Return the [X, Y] coordinate for the center point of the cell that contains the specified text.  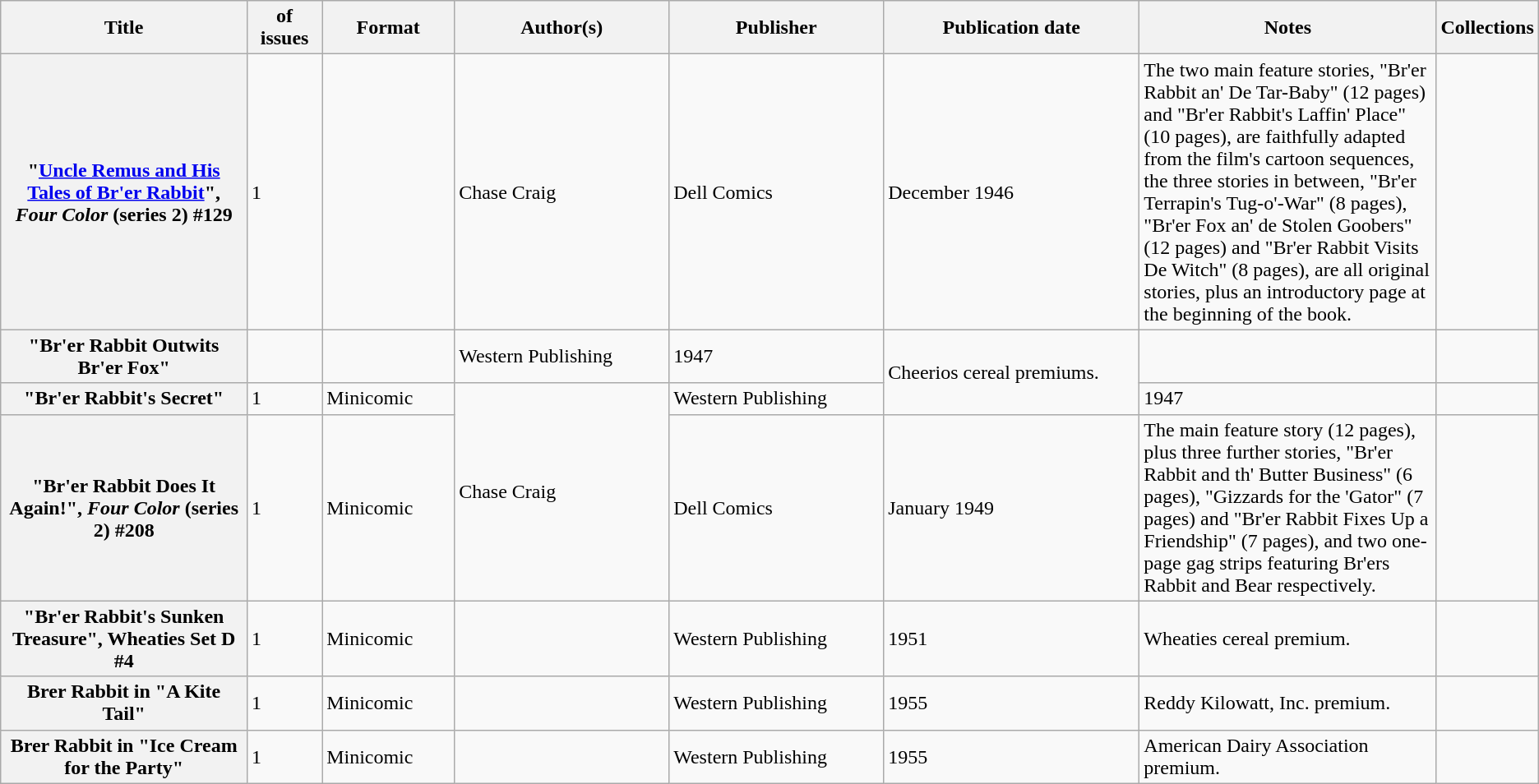
Reddy Kilowatt, Inc. premium. [1287, 703]
"Br'er Rabbit Outwits Br'er Fox" [124, 357]
Publication date [1011, 28]
"Uncle Remus and His Tales of Br'er Rabbit", Four Color (series 2) #129 [124, 192]
Cheerios cereal premiums. [1011, 371]
"Br'er Rabbit's Secret" [124, 399]
Wheaties cereal premium. [1287, 639]
"Br'er Rabbit Does It Again!", Four Color (series 2) #208 [124, 508]
Author(s) [562, 28]
January 1949 [1011, 508]
Brer Rabbit in "A Kite Tail" [124, 703]
Brer Rabbit in "Ice Cream for the Party" [124, 756]
December 1946 [1011, 192]
of issues [284, 28]
Format [388, 28]
American Dairy Association premium. [1287, 756]
Collections [1487, 28]
Publisher [776, 28]
"Br'er Rabbit's Sunken Treasure", Wheaties Set D #4 [124, 639]
Notes [1287, 28]
Title [124, 28]
1951 [1011, 639]
